From the cell containing the given text, extract its center point as [X, Y] coordinate. 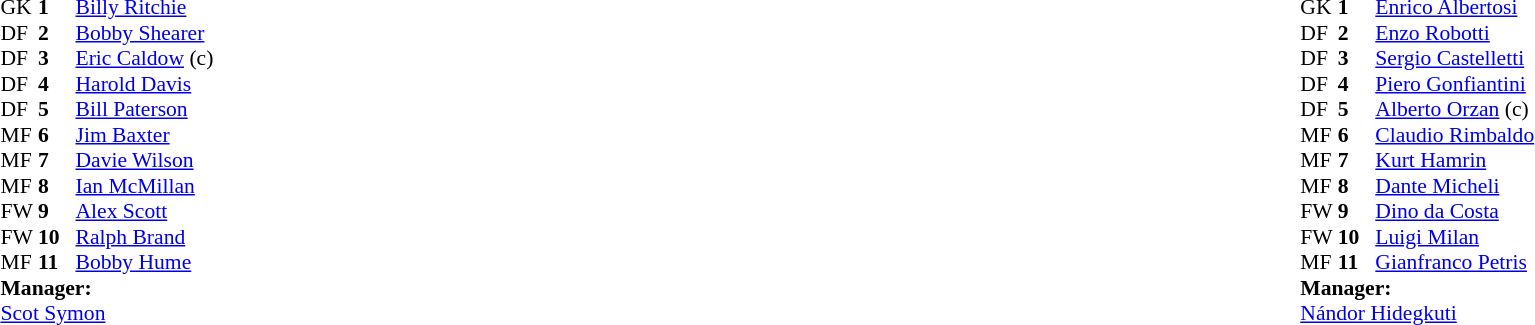
Kurt Hamrin [1454, 161]
Ian McMillan [145, 186]
Ralph Brand [145, 237]
Harold Davis [145, 84]
Jim Baxter [145, 135]
Bobby Shearer [145, 33]
Bill Paterson [145, 109]
Bobby Hume [145, 263]
Dino da Costa [1454, 211]
Eric Caldow (c) [145, 59]
Davie Wilson [145, 161]
Sergio Castelletti [1454, 59]
Piero Gonfiantini [1454, 84]
Gianfranco Petris [1454, 263]
Alberto Orzan (c) [1454, 109]
Enzo Robotti [1454, 33]
Claudio Rimbaldo [1454, 135]
Dante Micheli [1454, 186]
Alex Scott [145, 211]
Luigi Milan [1454, 237]
